Determine the [X, Y] coordinate at the center of the cell enclosing the given text.  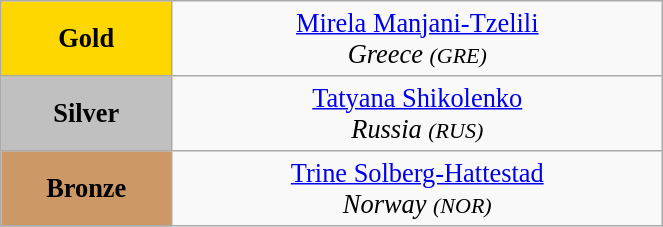
Silver [86, 112]
Bronze [86, 188]
Tatyana ShikolenkoRussia (RUS) [418, 112]
Gold [86, 38]
Mirela Manjani-TzeliliGreece (GRE) [418, 38]
Trine Solberg-HattestadNorway (NOR) [418, 188]
